Detect which cell encompasses the target text, then output its [X, Y] center coordinate. 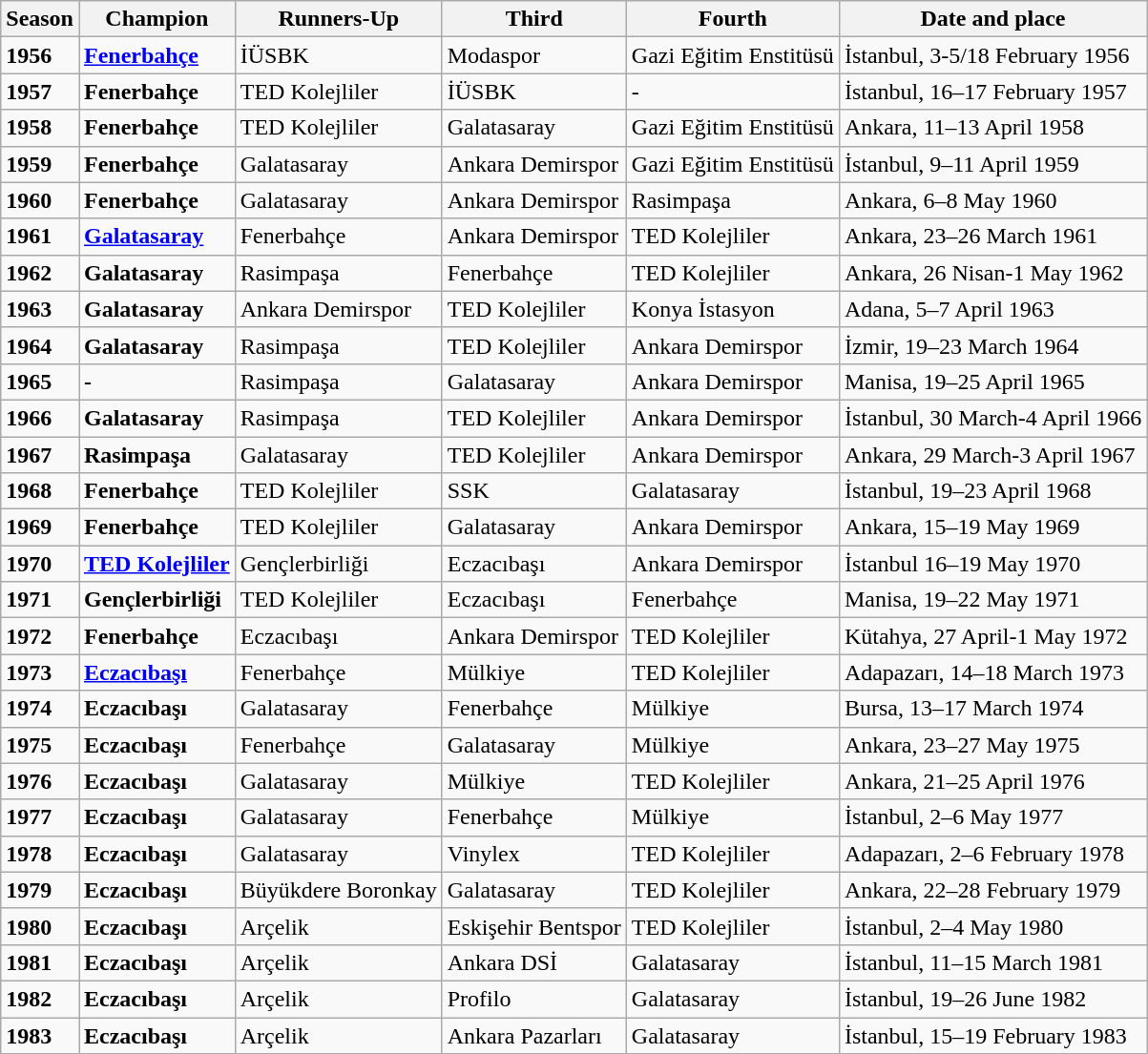
Ankara Pazarları [534, 1035]
Ankara DSİ [534, 962]
Champion [157, 19]
İstanbul, 30 March-4 April 1966 [992, 418]
1971 [40, 600]
Konya İstasyon [733, 309]
İstanbul 16–19 May 1970 [992, 564]
1958 [40, 128]
1974 [40, 709]
Ankara, 22–28 February 1979 [992, 890]
Manisa, 19–22 May 1971 [992, 600]
İstanbul, 11–15 March 1981 [992, 962]
İstanbul, 2–6 May 1977 [992, 817]
1978 [40, 854]
1972 [40, 636]
Adana, 5–7 April 1963 [992, 309]
Bursa, 13–17 March 1974 [992, 709]
1981 [40, 962]
1979 [40, 890]
Adapazarı, 2–6 February 1978 [992, 854]
1980 [40, 926]
Profilo [534, 999]
1956 [40, 55]
Season [40, 19]
1959 [40, 164]
Büyükdere Boronkay [338, 890]
1963 [40, 309]
Ankara, 29 March-3 April 1967 [992, 455]
1966 [40, 418]
İstanbul, 15–19 February 1983 [992, 1035]
İstanbul, 19–23 April 1968 [992, 491]
Ankara, 21–25 April 1976 [992, 781]
1964 [40, 345]
İstanbul, 2–4 May 1980 [992, 926]
1968 [40, 491]
1957 [40, 92]
Modaspor [534, 55]
İstanbul, 9–11 April 1959 [992, 164]
1969 [40, 527]
1975 [40, 745]
1960 [40, 200]
1977 [40, 817]
1973 [40, 672]
İstanbul, 16–17 February 1957 [992, 92]
Runners-Up [338, 19]
1962 [40, 273]
Adapazarı, 14–18 March 1973 [992, 672]
Date and place [992, 19]
Vinylex [534, 854]
1967 [40, 455]
Ankara, 11–13 April 1958 [992, 128]
1983 [40, 1035]
Ankara, 23–27 May 1975 [992, 745]
1961 [40, 237]
Ankara, 6–8 May 1960 [992, 200]
Third [534, 19]
Ankara, 23–26 March 1961 [992, 237]
Ankara, 15–19 May 1969 [992, 527]
SSK [534, 491]
Fourth [733, 19]
Kütahya, 27 April-1 May 1972 [992, 636]
Ankara, 26 Nisan-1 May 1962 [992, 273]
İstanbul, 19–26 June 1982 [992, 999]
İzmir, 19–23 March 1964 [992, 345]
1970 [40, 564]
1982 [40, 999]
Manisa, 19–25 April 1965 [992, 382]
1976 [40, 781]
1965 [40, 382]
Eskişehir Bentspor [534, 926]
İstanbul, 3-5/18 February 1956 [992, 55]
